Find where the given text appears and provide that cell's center as (X, Y) coordinate. 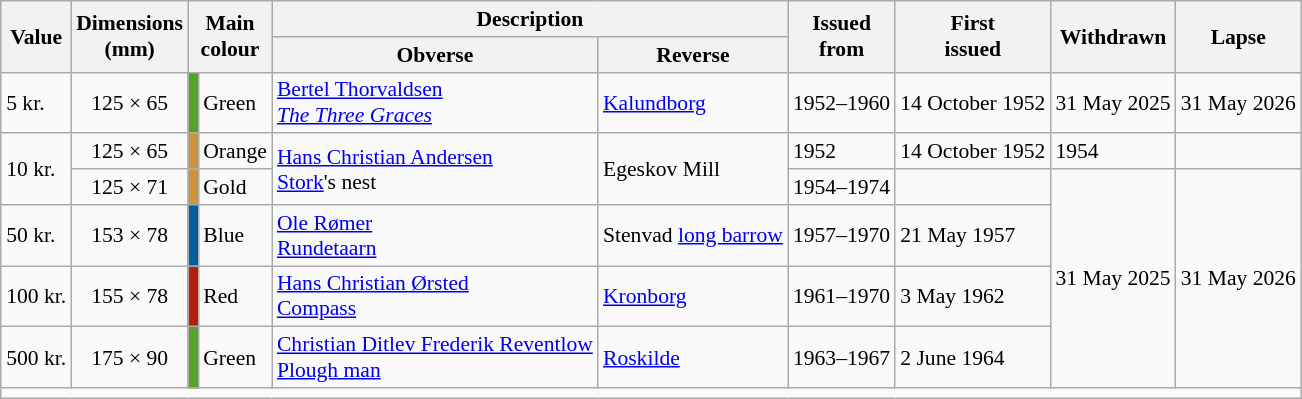
Bertel ThorvaldsenThe Three Graces (435, 102)
Reverse (693, 54)
Obverse (435, 54)
Lapse (1238, 36)
3 May 1962 (972, 296)
153 × 78 (130, 234)
Red (235, 296)
Stenvad long barrow (693, 234)
500 kr. (36, 358)
Roskilde (693, 358)
50 kr. (36, 234)
155 × 78 (130, 296)
Withdrawn (1112, 36)
1961–1970 (842, 296)
Maincolour (230, 36)
Hans Christian AndersenStork's nest (435, 168)
100 kr. (36, 296)
Issuedfrom (842, 36)
Firstissued (972, 36)
Kalundborg (693, 102)
1963–1967 (842, 358)
Dimensions(mm) (130, 36)
Blue (235, 234)
Kronborg (693, 296)
1954 (1112, 151)
1954–1974 (842, 187)
Christian Ditlev Frederik ReventlowPlough man (435, 358)
175 × 90 (130, 358)
125 × 71 (130, 187)
Value (36, 36)
Ole RømerRundetaarn (435, 234)
1957–1970 (842, 234)
2 June 1964 (972, 358)
Gold (235, 187)
Orange (235, 151)
Egeskov Mill (693, 168)
1952 (842, 151)
10 kr. (36, 168)
Hans Christian ØrstedCompass (435, 296)
Description (530, 19)
21 May 1957 (972, 234)
1952–1960 (842, 102)
5 kr. (36, 102)
